Find where the given text appears and provide that cell's center as [x, y] coordinate. 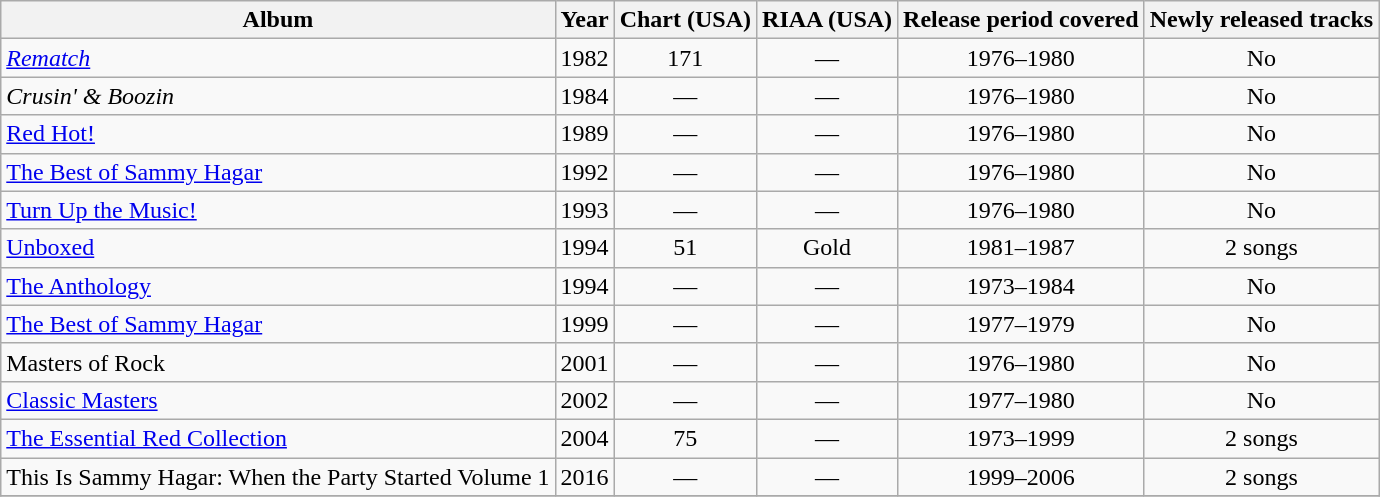
Year [584, 20]
RIAA (USA) [828, 20]
1973–1984 [1022, 286]
1989 [584, 134]
2002 [584, 400]
2004 [584, 438]
Classic Masters [278, 400]
75 [685, 438]
The Essential Red Collection [278, 438]
1999–2006 [1022, 477]
Newly released tracks [1262, 20]
1977–1979 [1022, 324]
Chart (USA) [685, 20]
1999 [584, 324]
1982 [584, 58]
2016 [584, 477]
1973–1999 [1022, 438]
1981–1987 [1022, 248]
2001 [584, 362]
Masters of Rock [278, 362]
171 [685, 58]
51 [685, 248]
This Is Sammy Hagar: When the Party Started Volume 1 [278, 477]
The Anthology [278, 286]
1984 [584, 96]
Gold [828, 248]
1992 [584, 172]
Crusin' & Boozin [278, 96]
Turn Up the Music! [278, 210]
Rematch [278, 58]
1977–1980 [1022, 400]
Album [278, 20]
Release period covered [1022, 20]
1993 [584, 210]
Red Hot! [278, 134]
Unboxed [278, 248]
